Output the (X, Y) coordinate of the center of the cell containing the given text.  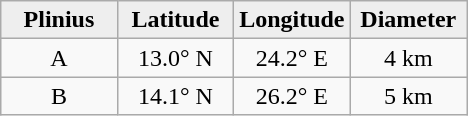
B (59, 96)
A (59, 58)
Plinius (59, 20)
13.0° N (175, 58)
Diameter (408, 20)
Longitude (292, 20)
24.2° E (292, 58)
26.2° E (292, 96)
5 km (408, 96)
14.1° N (175, 96)
Latitude (175, 20)
4 km (408, 58)
